Find where the given text appears and provide that cell's center as (X, Y) coordinate. 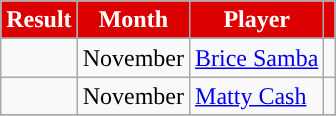
Matty Cash (257, 96)
Brice Samba (257, 58)
Result (39, 20)
Month (133, 20)
Player (257, 20)
